For the text-containing cell, return its midpoint in (X, Y) coordinate format. 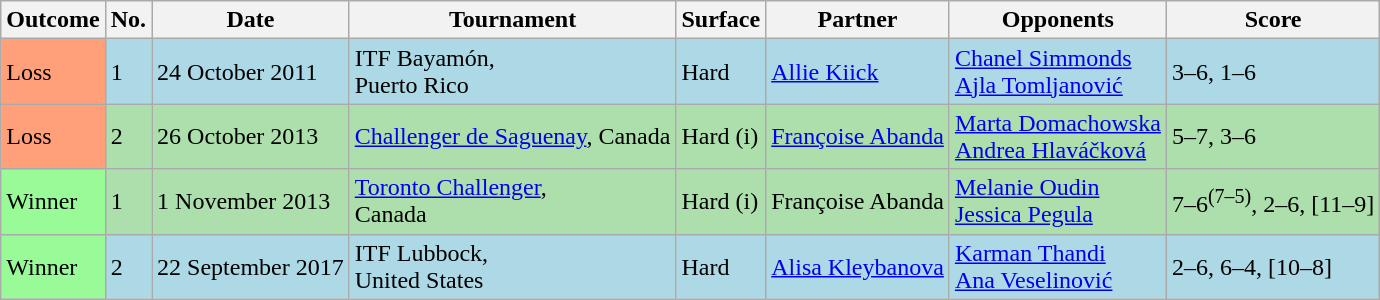
Surface (721, 20)
Challenger de Saguenay, Canada (512, 136)
Opponents (1058, 20)
1 November 2013 (251, 202)
No. (128, 20)
Alisa Kleybanova (858, 266)
2–6, 6–4, [10–8] (1272, 266)
Chanel Simmonds Ajla Tomljanović (1058, 72)
Tournament (512, 20)
Score (1272, 20)
Marta Domachowska Andrea Hlaváčková (1058, 136)
ITF Bayamón, Puerto Rico (512, 72)
Partner (858, 20)
22 September 2017 (251, 266)
7–6(7–5), 2–6, [11–9] (1272, 202)
Melanie Oudin Jessica Pegula (1058, 202)
ITF Lubbock, United States (512, 266)
Outcome (53, 20)
26 October 2013 (251, 136)
Karman Thandi Ana Veselinović (1058, 266)
Toronto Challenger, Canada (512, 202)
Date (251, 20)
24 October 2011 (251, 72)
3–6, 1–6 (1272, 72)
5–7, 3–6 (1272, 136)
Allie Kiick (858, 72)
